Scan for the cell matching the given text and deliver its [X, Y] coordinate at center. 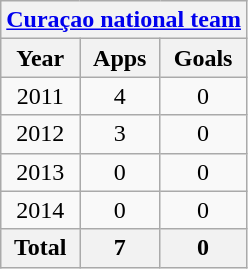
7 [120, 248]
2012 [40, 134]
2013 [40, 172]
4 [120, 96]
2014 [40, 210]
2011 [40, 96]
Curaçao national team [124, 20]
Apps [120, 58]
3 [120, 134]
Goals [204, 58]
Total [40, 248]
Year [40, 58]
